Identify which cell holds the provided text, then report its (X, Y) central coordinate. 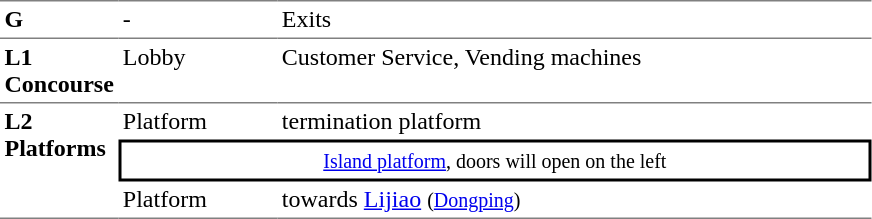
L1Concourse (59, 71)
Lobby (198, 71)
- (198, 19)
Platform (198, 122)
Customer Service, Vending machines (574, 71)
G (59, 19)
Exits (574, 19)
Island platform, doors will open on the left (494, 161)
termination platform (574, 122)
